Detect which cell encompasses the target text, then output its [x, y] center coordinate. 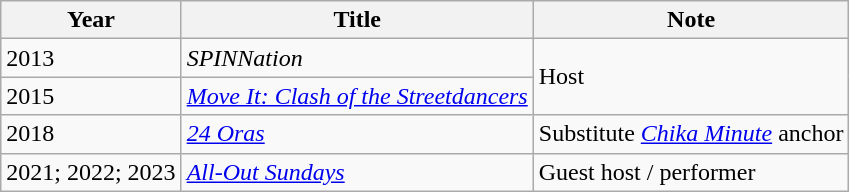
Host [691, 77]
Substitute Chika Minute anchor [691, 134]
2013 [91, 58]
2021; 2022; 2023 [91, 172]
2015 [91, 96]
Note [691, 20]
Guest host / performer [691, 172]
Year [91, 20]
All-Out Sundays [357, 172]
24 Oras [357, 134]
2018 [91, 134]
Move It: Clash of the Streetdancers [357, 96]
Title [357, 20]
SPINNation [357, 58]
